Identify which cell holds the provided text, then report its [X, Y] central coordinate. 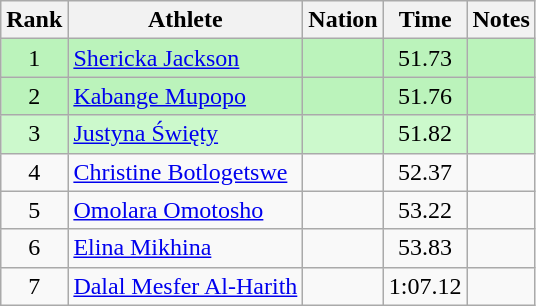
Nation [343, 20]
53.22 [425, 210]
53.83 [425, 248]
Shericka Jackson [186, 58]
3 [34, 134]
7 [34, 286]
Notes [501, 20]
Rank [34, 20]
Dalal Mesfer Al-Harith [186, 286]
5 [34, 210]
51.76 [425, 96]
Time [425, 20]
Christine Botlogetswe [186, 172]
Kabange Mupopo [186, 96]
52.37 [425, 172]
Justyna Święty [186, 134]
Athlete [186, 20]
2 [34, 96]
51.82 [425, 134]
4 [34, 172]
1 [34, 58]
Elina Mikhina [186, 248]
51.73 [425, 58]
6 [34, 248]
Omolara Omotosho [186, 210]
1:07.12 [425, 286]
